Identify which cell holds the provided text, then report its (X, Y) central coordinate. 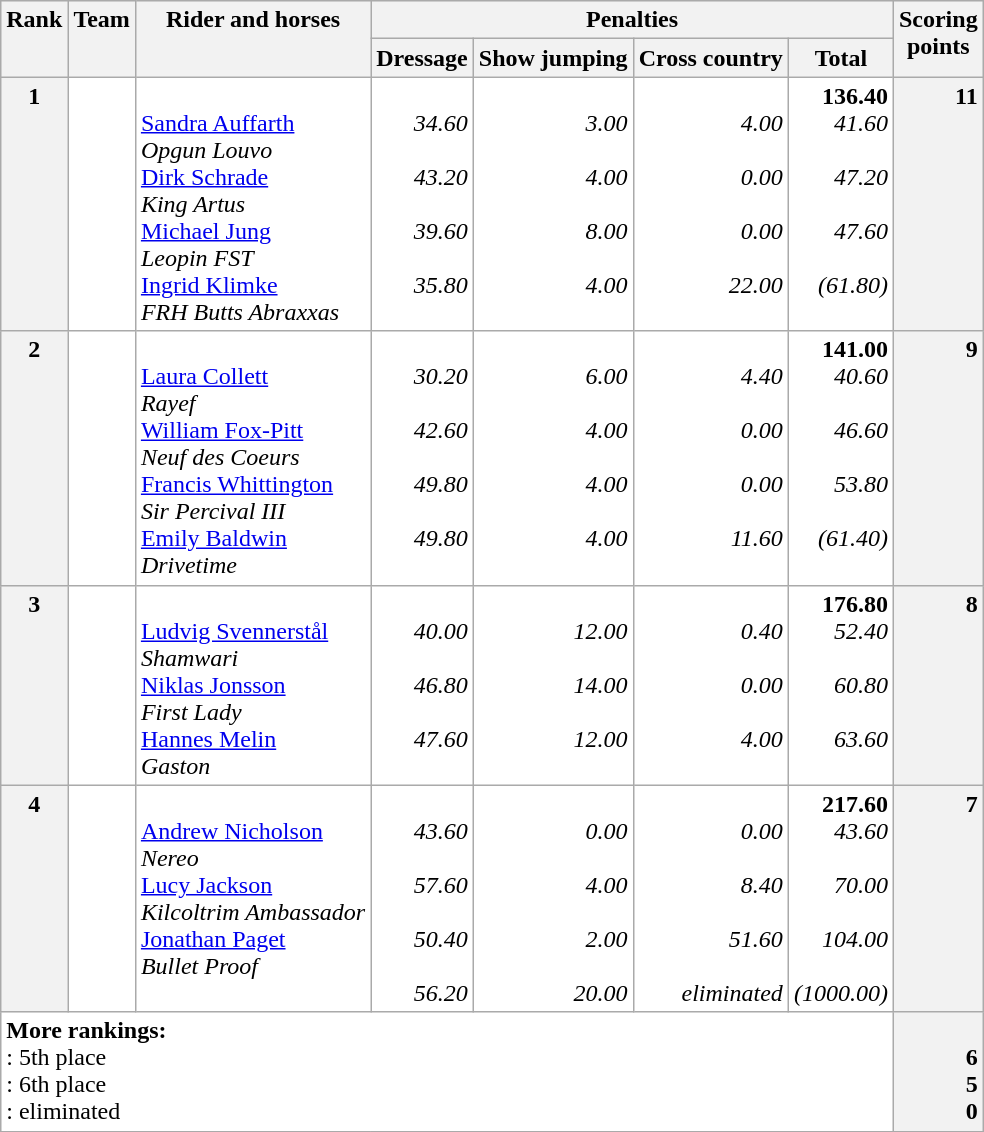
8 (938, 685)
12.0014.0012.00 (553, 685)
34.6043.2039.6035.80 (422, 204)
Show jumping (553, 58)
Laura CollettRayefWilliam Fox-PittNeuf des CoeursFrancis WhittingtonSir Percival IIIEmily BaldwinDrivetime (252, 458)
4 (34, 898)
Rider and horses (252, 39)
Cross country (710, 58)
2 (34, 458)
Dressage (422, 58)
141.00 40.6046.6053.80(61.40) (840, 458)
11 (938, 204)
Team (102, 39)
136.40 41.6047.2047.60(61.80) (840, 204)
7 (938, 898)
More rankings: : 5th place : 6th place : eliminated (448, 1072)
0.004.002.0020.00 (553, 898)
176.80 52.4060.8063.60 (840, 685)
4.000.000.0022.00 (710, 204)
4.400.000.0011.60 (710, 458)
1 (34, 204)
3 (34, 685)
Andrew NicholsonNereoLucy JacksonKilcoltrim AmbassadorJonathan PagetBullet Proof (252, 898)
Total (840, 58)
6 5 0 (938, 1072)
0.400.004.00 (710, 685)
Ludvig SvennerstålShamwariNiklas JonssonFirst LadyHannes MelinGaston (252, 685)
0.008.4051.60eliminated (710, 898)
Sandra AuffarthOpgun LouvoDirk SchradeKing ArtusMichael JungLeopin FSTIngrid KlimkeFRH Butts Abraxxas (252, 204)
6.004.004.004.00 (553, 458)
3.004.008.004.00 (553, 204)
Rank (34, 39)
9 (938, 458)
30.2042.6049.8049.80 (422, 458)
43.6057.6050.4056.20 (422, 898)
40.0046.8047.60 (422, 685)
217.60 43.6070.00104.00(1000.00) (840, 898)
Scoring points (938, 39)
Penalties (632, 20)
